Detect which cell encompasses the target text, then output its [x, y] center coordinate. 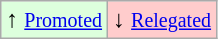
↓ Relegated [162, 20]
↑ Promoted [54, 20]
